Identify which cell holds the provided text, then report its (x, y) central coordinate. 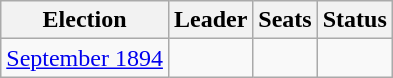
Leader (210, 20)
Seats (285, 20)
September 1894 (85, 58)
Election (85, 20)
Status (354, 20)
